Search for the cell housing the specified text and yield its (X, Y) center coordinate. 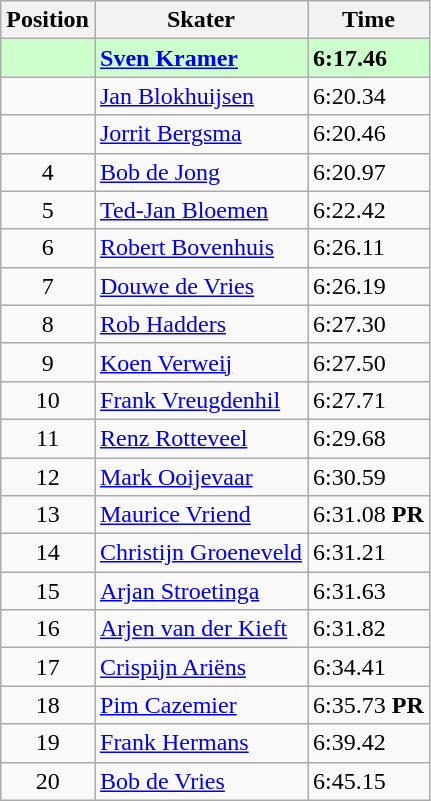
Arjan Stroetinga (200, 591)
6:31.08 PR (369, 515)
Maurice Vriend (200, 515)
6:39.42 (369, 743)
Frank Vreugdenhil (200, 400)
6:20.46 (369, 134)
6:31.63 (369, 591)
7 (48, 286)
9 (48, 362)
20 (48, 781)
6:29.68 (369, 438)
Renz Rotteveel (200, 438)
6:31.21 (369, 553)
Crispijn Ariëns (200, 667)
6:34.41 (369, 667)
Frank Hermans (200, 743)
6:26.11 (369, 248)
6:35.73 PR (369, 705)
Time (369, 20)
6:20.97 (369, 172)
15 (48, 591)
6:27.50 (369, 362)
Pim Cazemier (200, 705)
14 (48, 553)
Position (48, 20)
Douwe de Vries (200, 286)
18 (48, 705)
16 (48, 629)
6:22.42 (369, 210)
6:17.46 (369, 58)
6:20.34 (369, 96)
Arjen van der Kieft (200, 629)
Mark Ooijevaar (200, 477)
6 (48, 248)
Jorrit Bergsma (200, 134)
Christijn Groeneveld (200, 553)
Sven Kramer (200, 58)
Jan Blokhuijsen (200, 96)
11 (48, 438)
Bob de Jong (200, 172)
8 (48, 324)
Robert Bovenhuis (200, 248)
6:27.30 (369, 324)
13 (48, 515)
Bob de Vries (200, 781)
6:26.19 (369, 286)
Skater (200, 20)
6:45.15 (369, 781)
12 (48, 477)
6:30.59 (369, 477)
Koen Verweij (200, 362)
Rob Hadders (200, 324)
6:31.82 (369, 629)
4 (48, 172)
19 (48, 743)
5 (48, 210)
Ted-Jan Bloemen (200, 210)
10 (48, 400)
6:27.71 (369, 400)
17 (48, 667)
